For the text-containing cell, return its midpoint in [X, Y] coordinate format. 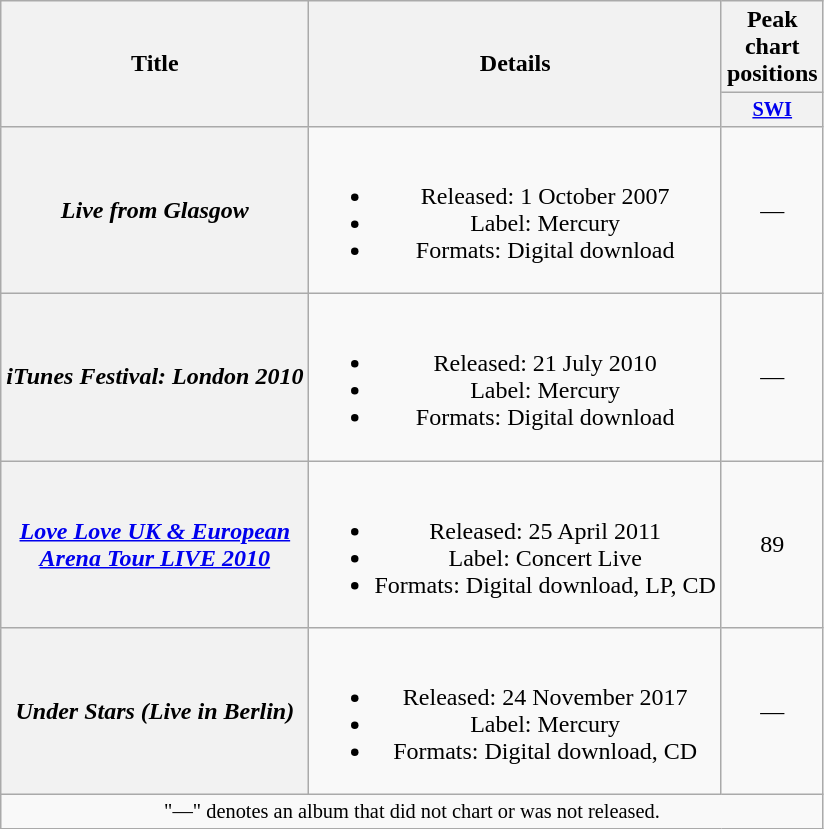
Released: 24 November 2017Label: MercuryFormats: Digital download, CD [515, 712]
89 [772, 544]
Details [515, 64]
SWI [772, 110]
Title [155, 64]
Under Stars (Live in Berlin) [155, 712]
Live from Glasgow [155, 210]
Released: 21 July 2010Label: MercuryFormats: Digital download [515, 378]
Released: 25 April 2011Label: Concert LiveFormats: Digital download, LP, CD [515, 544]
Love Love UK & EuropeanArena Tour LIVE 2010 [155, 544]
Peak chart positions [772, 47]
iTunes Festival: London 2010 [155, 378]
Released: 1 October 2007Label: MercuryFormats: Digital download [515, 210]
"—" denotes an album that did not chart or was not released. [412, 812]
